Provide the (x, y) coordinate of the cell's center where the given text is located.  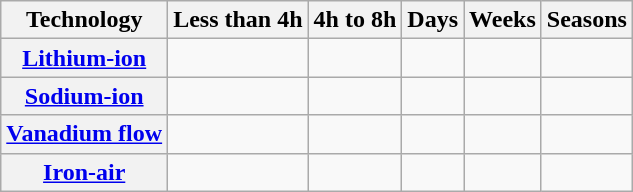
Technology (84, 20)
Days (433, 20)
Iron-air (84, 172)
Vanadium flow (84, 134)
Lithium-ion (84, 58)
Sodium-ion (84, 96)
Weeks (503, 20)
4h to 8h (355, 20)
Less than 4h (238, 20)
Seasons (586, 20)
